Return the (x, y) coordinate for the center point of the cell that contains the specified text.  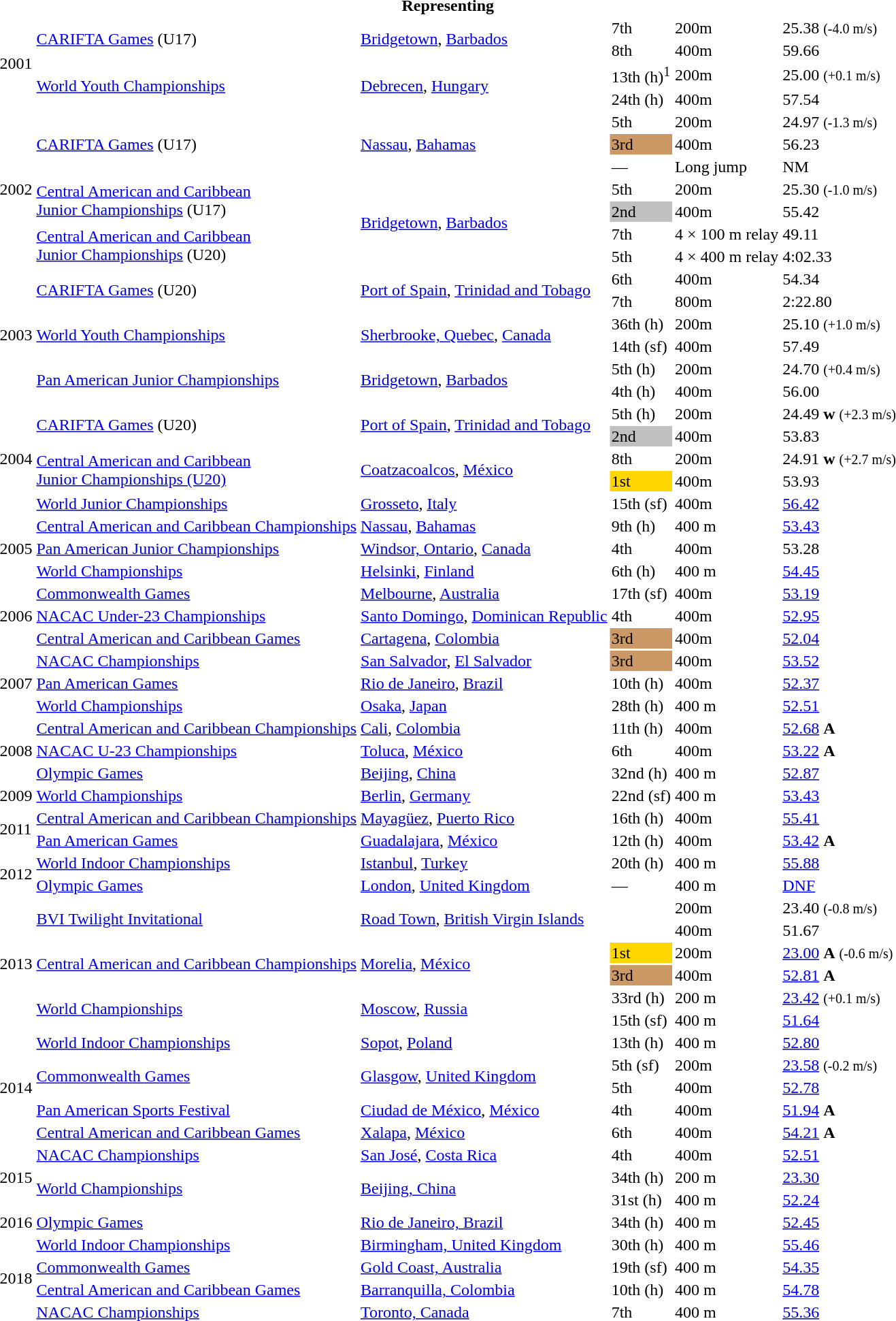
5th (sf) (641, 1065)
Melbourne, Australia (484, 593)
4th (h) (641, 391)
31st (h) (641, 1200)
San José, Costa Rica (484, 1155)
NACAC U-23 Championships (197, 751)
Glasgow, United Kingdom (484, 1077)
Windsor, Ontario, Canada (484, 549)
Long jump (727, 167)
Santo Domingo, Dominican Republic (484, 616)
4 × 100 m relay (727, 234)
Moscow, Russia (484, 1009)
Berlin, Germany (484, 796)
London, United Kingdom (484, 885)
36th (h) (641, 324)
30th (h) (641, 1245)
Helsinki, Finland (484, 571)
12th (h) (641, 841)
20th (h) (641, 863)
Osaka, Japan (484, 706)
Istanbul, Turkey (484, 863)
24th (h) (641, 99)
Sherbrooke, Quebec, Canada (484, 335)
Grosseto, Italy (484, 504)
Morelia, México (484, 964)
19th (sf) (641, 1267)
Ciudad de México, México (484, 1110)
14th (sf) (641, 346)
9th (h) (641, 526)
BVI Twilight Invitational (197, 919)
Debrecen, Hungary (484, 86)
800m (727, 301)
World Junior Championships (197, 504)
Coatzacoalcos, México (484, 470)
28th (h) (641, 706)
Pan American Sports Festival (197, 1110)
13th (h)1 (641, 75)
Road Town, British Virgin Islands (484, 919)
Guadalajara, México (484, 841)
Toluca, México (484, 751)
Mayagüez, Puerto Rico (484, 818)
Cartagena, Colombia (484, 638)
13th (h) (641, 1043)
NACAC Under-23 Championships (197, 616)
22nd (sf) (641, 796)
11th (h) (641, 728)
Barranquilla, Colombia (484, 1290)
Birmingham, United Kingdom (484, 1245)
4 × 400 m relay (727, 257)
Xalapa, México (484, 1132)
17th (sf) (641, 593)
Cali, Colombia (484, 728)
San Salvador, El Salvador (484, 661)
32nd (h) (641, 773)
33rd (h) (641, 998)
Gold Coast, Australia (484, 1267)
16th (h) (641, 818)
Central American and CaribbeanJunior Championships (U17) (197, 200)
Sopot, Poland (484, 1043)
6th (h) (641, 571)
